From the cell containing the given text, extract its center point as [X, Y] coordinate. 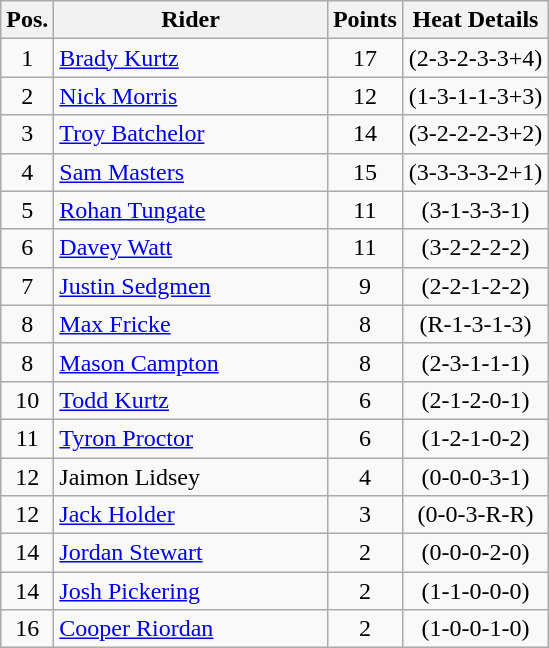
(1-3-1-1-3+3) [475, 96]
Justin Sedgmen [191, 286]
(0-0-3-R-R) [475, 515]
(3-2-2-2-3+2) [475, 134]
Josh Pickering [191, 591]
Sam Masters [191, 172]
15 [364, 172]
7 [28, 286]
5 [28, 210]
(2-1-2-0-1) [475, 400]
10 [28, 400]
Tyron Proctor [191, 438]
Troy Batchelor [191, 134]
(2-2-1-2-2) [475, 286]
Rider [191, 20]
Cooper Riordan [191, 629]
Max Fricke [191, 324]
16 [28, 629]
1 [28, 58]
(3-2-2-2-2) [475, 248]
(3-3-3-3-2+1) [475, 172]
(1-2-1-0-2) [475, 438]
Brady Kurtz [191, 58]
Todd Kurtz [191, 400]
Heat Details [475, 20]
17 [364, 58]
(3-1-3-3-1) [475, 210]
Davey Watt [191, 248]
Jack Holder [191, 515]
Pos. [28, 20]
(0-0-0-3-1) [475, 477]
(R-1-3-1-3) [475, 324]
Points [364, 20]
Jaimon Lidsey [191, 477]
(1-1-0-0-0) [475, 591]
(1-0-0-1-0) [475, 629]
Rohan Tungate [191, 210]
Jordan Stewart [191, 553]
(0-0-0-2-0) [475, 553]
(2-3-2-3-3+4) [475, 58]
Mason Campton [191, 362]
9 [364, 286]
Nick Morris [191, 96]
(2-3-1-1-1) [475, 362]
